Return the [X, Y] coordinate for the center point of the cell that contains the specified text.  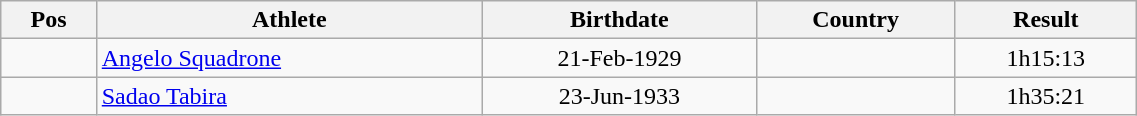
Birthdate [619, 20]
Pos [48, 20]
Country [855, 20]
21-Feb-1929 [619, 58]
Result [1046, 20]
23-Jun-1933 [619, 96]
1h15:13 [1046, 58]
Athlete [289, 20]
1h35:21 [1046, 96]
Sadao Tabira [289, 96]
Angelo Squadrone [289, 58]
